Determine the [x, y] coordinate at the center of the cell enclosing the given text.  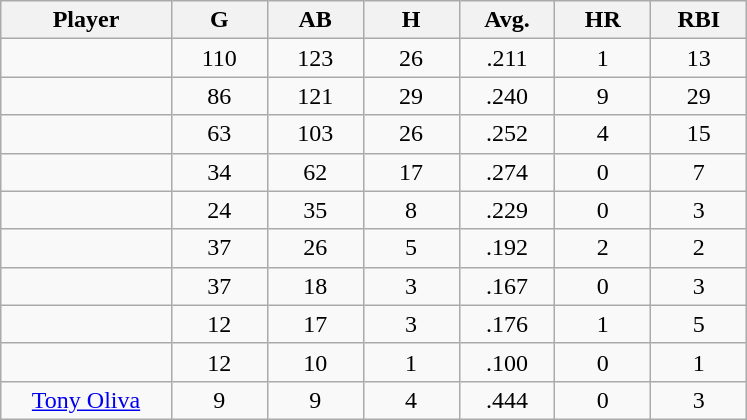
24 [219, 210]
.211 [507, 58]
8 [411, 210]
63 [219, 134]
Player [86, 20]
121 [315, 96]
.167 [507, 286]
123 [315, 58]
.192 [507, 248]
.176 [507, 324]
AB [315, 20]
62 [315, 172]
Avg. [507, 20]
.100 [507, 362]
35 [315, 210]
RBI [699, 20]
18 [315, 286]
10 [315, 362]
110 [219, 58]
.274 [507, 172]
.229 [507, 210]
.444 [507, 400]
G [219, 20]
Tony Oliva [86, 400]
13 [699, 58]
34 [219, 172]
15 [699, 134]
.240 [507, 96]
.252 [507, 134]
7 [699, 172]
H [411, 20]
103 [315, 134]
HR [603, 20]
86 [219, 96]
